Extract the (x, y) coordinate from the center of the cell holding the provided text.  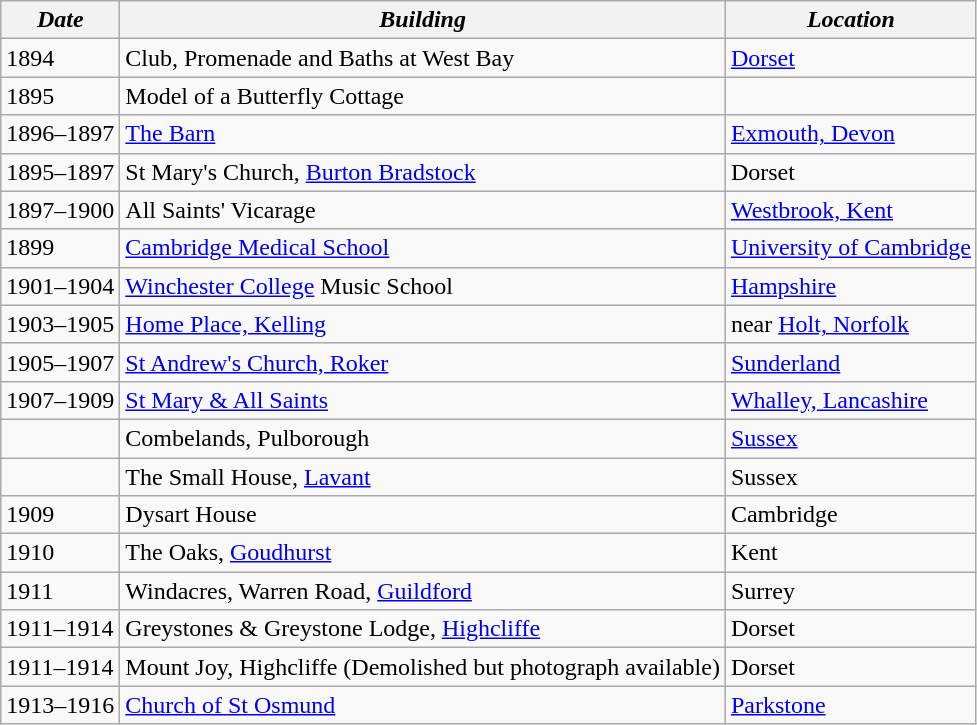
1907–1909 (60, 400)
1909 (60, 515)
Location (850, 20)
Sunderland (850, 362)
University of Cambridge (850, 248)
1911 (60, 591)
Greystones & Greystone Lodge, Highcliffe (423, 629)
All Saints' Vicarage (423, 210)
near Holt, Norfolk (850, 324)
Cambridge (850, 515)
1901–1904 (60, 286)
Combelands, Pulborough (423, 438)
Mount Joy, Highcliffe (Demolished but photograph available) (423, 667)
1897–1900 (60, 210)
1913–1916 (60, 705)
Model of a Butterfly Cottage (423, 96)
1895 (60, 96)
St Mary's Church, Burton Bradstock (423, 172)
1895–1897 (60, 172)
1899 (60, 248)
Club, Promenade and Baths at West Bay (423, 58)
Surrey (850, 591)
1894 (60, 58)
Whalley, Lancashire (850, 400)
Building (423, 20)
Kent (850, 553)
Dysart House (423, 515)
Cambridge Medical School (423, 248)
Hampshire (850, 286)
Home Place, Kelling (423, 324)
Winchester College Music School (423, 286)
Date (60, 20)
The Oaks, Goudhurst (423, 553)
Parkstone (850, 705)
1910 (60, 553)
1903–1905 (60, 324)
The Small House, Lavant (423, 477)
Windacres, Warren Road, Guildford (423, 591)
Westbrook, Kent (850, 210)
St Andrew's Church, Roker (423, 362)
St Mary & All Saints (423, 400)
Church of St Osmund (423, 705)
1896–1897 (60, 134)
1905–1907 (60, 362)
The Barn (423, 134)
Exmouth, Devon (850, 134)
